Output the [x, y] coordinate of the center of the cell containing the given text.  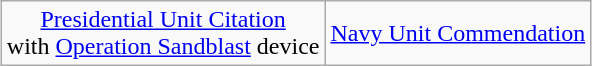
Navy Unit Commendation [458, 34]
Presidential Unit Citationwith Operation Sandblast device [163, 34]
